Identify which cell holds the provided text, then report its [x, y] central coordinate. 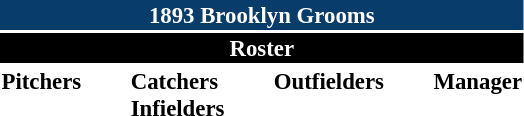
1893 Brooklyn Grooms [262, 15]
Roster [262, 48]
